Return the [X, Y] coordinate for the center point of the cell that contains the specified text.  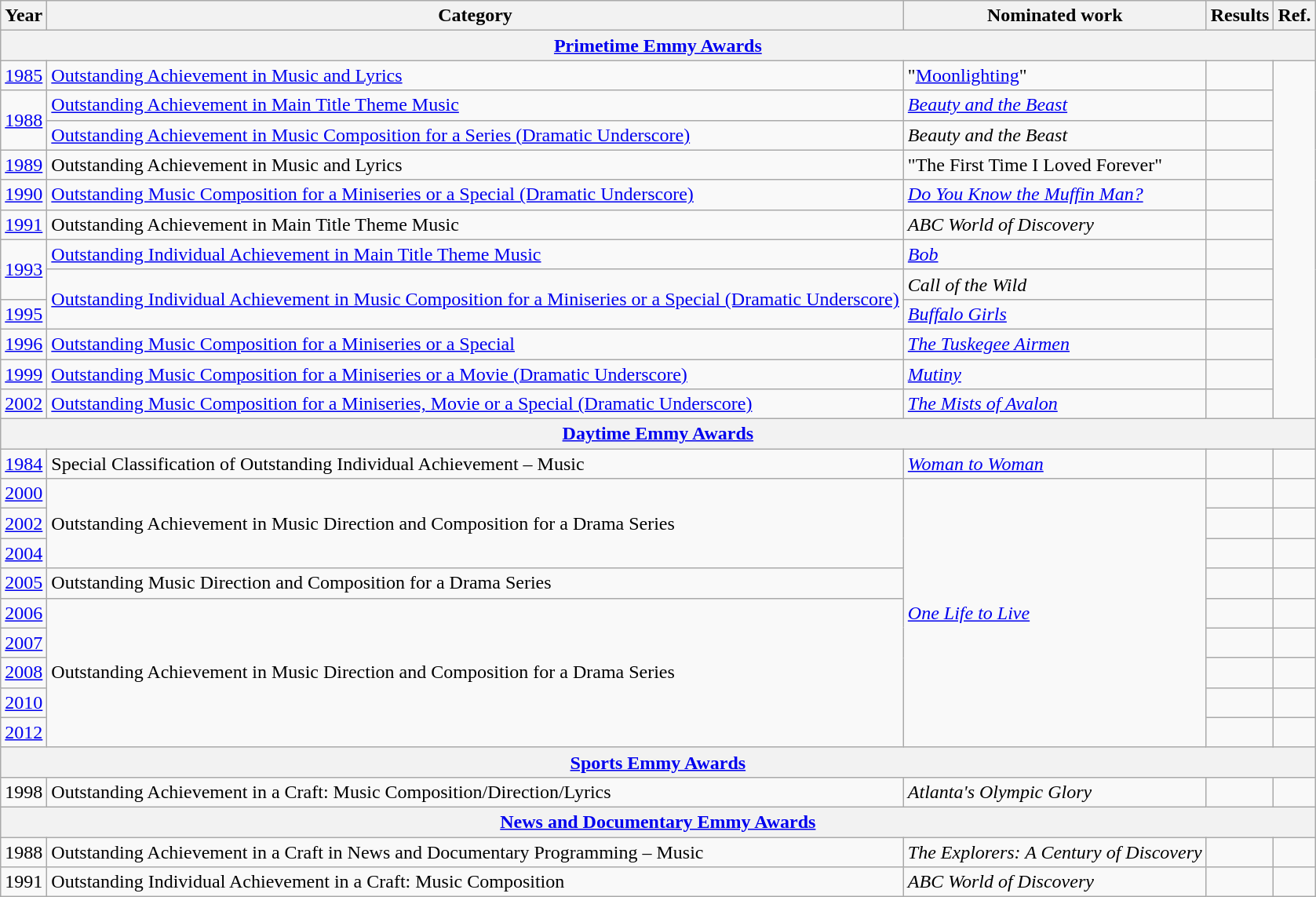
Nominated work [1055, 16]
Outstanding Achievement in Music Composition for a Series (Dramatic Underscore) [476, 135]
1999 [24, 374]
1985 [24, 75]
Primetime Emmy Awards [658, 46]
News and Documentary Emmy Awards [658, 822]
Outstanding Achievement in a Craft: Music Composition/Direction/Lyrics [476, 792]
2005 [24, 583]
Atlanta's Olympic Glory [1055, 792]
Sports Emmy Awards [658, 762]
Year [24, 16]
2006 [24, 613]
Outstanding Individual Achievement in Main Title Theme Music [476, 254]
Ref. [1295, 16]
Outstanding Music Composition for a Miniseries or a Movie (Dramatic Underscore) [476, 374]
Category [476, 16]
1998 [24, 792]
Woman to Woman [1055, 464]
One Life to Live [1055, 614]
Outstanding Music Composition for a Miniseries or a Special [476, 344]
Bob [1055, 254]
2000 [24, 494]
"Moonlighting" [1055, 75]
2012 [24, 732]
1990 [24, 195]
"The First Time I Loved Forever" [1055, 165]
The Explorers: A Century of Discovery [1055, 851]
Outstanding Achievement in a Craft in News and Documentary Programming – Music [476, 851]
1996 [24, 344]
1989 [24, 165]
2008 [24, 673]
The Mists of Avalon [1055, 404]
1993 [24, 269]
1984 [24, 464]
Outstanding Music Direction and Composition for a Drama Series [476, 583]
Special Classification of Outstanding Individual Achievement – Music [476, 464]
Mutiny [1055, 374]
Outstanding Individual Achievement in Music Composition for a Miniseries or a Special (Dramatic Underscore) [476, 299]
Outstanding Music Composition for a Miniseries or a Special (Dramatic Underscore) [476, 195]
1995 [24, 314]
The Tuskegee Airmen [1055, 344]
Outstanding Individual Achievement in a Craft: Music Composition [476, 882]
Daytime Emmy Awards [658, 434]
Call of the Wild [1055, 284]
2004 [24, 553]
2010 [24, 702]
Do You Know the Muffin Man? [1055, 195]
Outstanding Music Composition for a Miniseries, Movie or a Special (Dramatic Underscore) [476, 404]
Results [1240, 16]
2007 [24, 643]
Buffalo Girls [1055, 314]
